Locate the cell with the specified text and output its (X, Y) center coordinate. 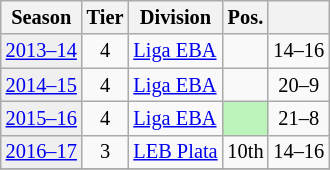
3 (106, 152)
2015–16 (42, 118)
20–9 (298, 85)
2014–15 (42, 85)
Division (175, 17)
2013–14 (42, 51)
10th (245, 152)
Tier (106, 17)
Pos. (245, 17)
21–8 (298, 118)
Season (42, 17)
2016–17 (42, 152)
LEB Plata (175, 152)
